Output the [x, y] coordinate of the center of the cell containing the given text.  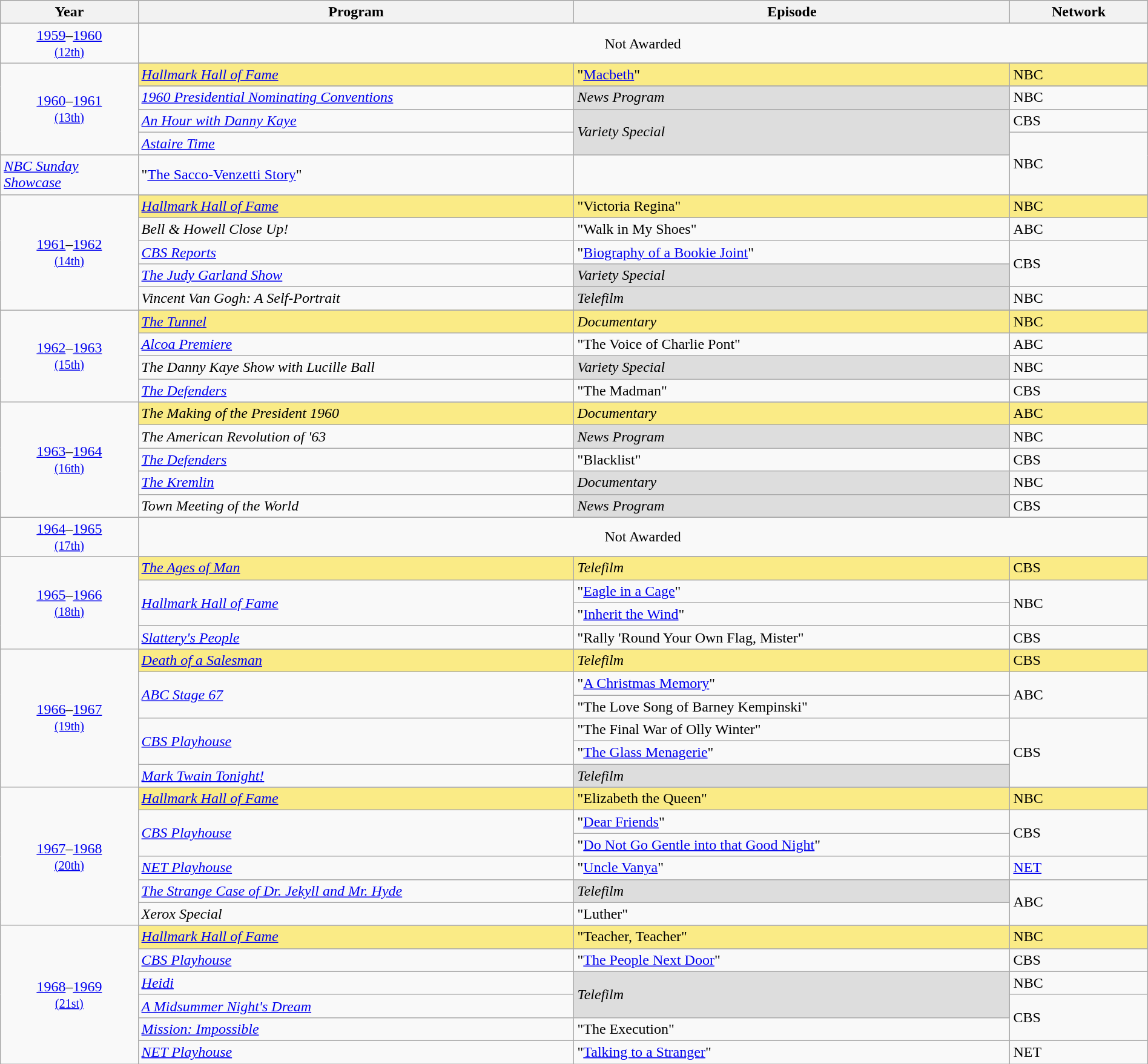
"Dear Friends" [792, 822]
The American Revolution of '63 [356, 437]
"Do Not Go Gentle into that Good Night" [792, 845]
"Walk in My Shoes" [792, 229]
CBS Reports [356, 252]
"The Final War of Olly Winter" [792, 730]
Death of a Salesman [356, 660]
1967–1968(20th) [69, 856]
"The Glass Menagerie" [792, 753]
"Talking to a Stranger" [792, 1052]
"Luther" [792, 914]
1962–1963(15th) [69, 356]
"The Voice of Charlie Pont" [792, 345]
"Victoria Regina" [792, 206]
Heidi [356, 983]
1965–1966(18th) [69, 603]
Mark Twain Tonight! [356, 776]
"Blacklist" [792, 460]
Network [1079, 12]
1959–1960(12th) [69, 44]
Xerox Special [356, 914]
"Inherit the Wind" [792, 614]
Year [69, 12]
"The Madman" [792, 391]
1960–1961(13th) [69, 109]
An Hour with Danny Kaye [356, 121]
Alcoa Premiere [356, 345]
"The Love Song of Barney Kempinski" [792, 707]
"Elizabeth the Queen" [792, 799]
"Rally 'Round Your Own Flag, Mister" [792, 637]
"Biography of a Bookie Joint" [792, 252]
Slattery's People [356, 637]
ABC Stage 67 [356, 695]
The Judy Garland Show [356, 275]
The Tunnel [356, 322]
"A Christmas Memory" [792, 683]
1960 Presidential Nominating Conventions [356, 97]
1964–1965(17th) [69, 537]
The Making of the President 1960 [356, 414]
1961–1962(14th) [69, 252]
"Uncle Vanya" [792, 868]
"The Sacco-Venzetti Story" [356, 174]
Bell & Howell Close Up! [356, 229]
"Macbeth" [792, 74]
"The Execution" [792, 1029]
A Midsummer Night's Dream [356, 1006]
"The People Next Door" [792, 960]
Astaire Time [356, 144]
The Ages of Man [356, 568]
1968–1969(21st) [69, 994]
The Danny Kaye Show with Lucille Ball [356, 368]
1963–1964(16th) [69, 460]
"Teacher, Teacher" [792, 937]
Town Meeting of the World [356, 506]
The Strange Case of Dr. Jekyll and Mr. Hyde [356, 891]
Program [356, 12]
NBC Sunday Showcase [69, 174]
Episode [792, 12]
1966–1967(19th) [69, 718]
Mission: Impossible [356, 1029]
"Eagle in a Cage" [792, 591]
The Kremlin [356, 483]
Vincent Van Gogh: A Self-Portrait [356, 298]
